Scan for the cell matching the given text and deliver its (X, Y) coordinate at center. 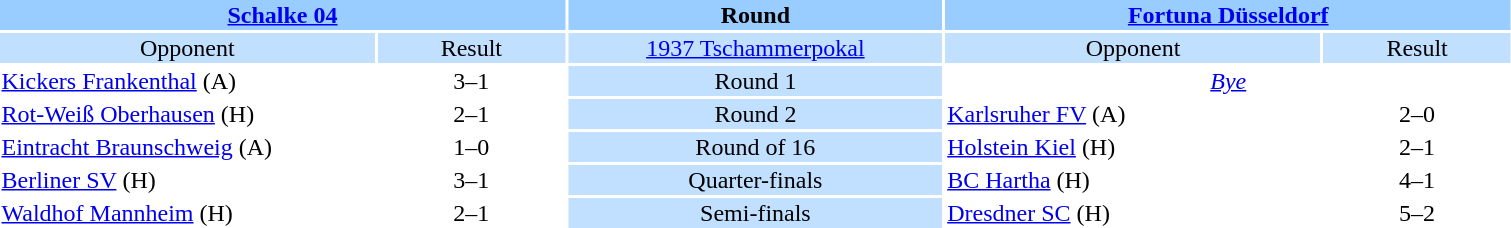
Waldhof Mannheim (H) (188, 213)
Fortuna Düsseldorf (1228, 15)
Bye (1228, 81)
1937 Tschammerpokal (756, 48)
Kickers Frankenthal (A) (188, 81)
BC Hartha (H) (1134, 180)
Berliner SV (H) (188, 180)
2–0 (1416, 114)
Quarter-finals (756, 180)
Holstein Kiel (H) (1134, 147)
Rot-Weiß Oberhausen (H) (188, 114)
Dresdner SC (H) (1134, 213)
Round 1 (756, 81)
Eintracht Braunschweig (A) (188, 147)
Karlsruher FV (A) (1134, 114)
Schalke 04 (282, 15)
1–0 (472, 147)
Round of 16 (756, 147)
Round (756, 15)
Semi-finals (756, 213)
4–1 (1416, 180)
5–2 (1416, 213)
Round 2 (756, 114)
